Detect which cell encompasses the target text, then output its (X, Y) center coordinate. 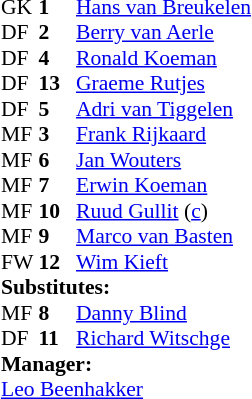
Richard Witschge (164, 339)
3 (57, 135)
Manager: (126, 364)
10 (57, 211)
Graeme Rutjes (164, 83)
Ronald Koeman (164, 58)
13 (57, 83)
Danny Blind (164, 313)
12 (57, 262)
Ruud Gullit (c) (164, 211)
Substitutes: (126, 287)
2 (57, 33)
Frank Rijkaard (164, 135)
Berry van Aerle (164, 33)
FW (20, 262)
9 (57, 237)
8 (57, 313)
Marco van Basten (164, 237)
Erwin Koeman (164, 185)
7 (57, 185)
6 (57, 160)
11 (57, 339)
5 (57, 109)
Wim Kieft (164, 262)
Adri van Tiggelen (164, 109)
Jan Wouters (164, 160)
4 (57, 58)
